Extract the [X, Y] coordinate from the center of the cell holding the provided text.  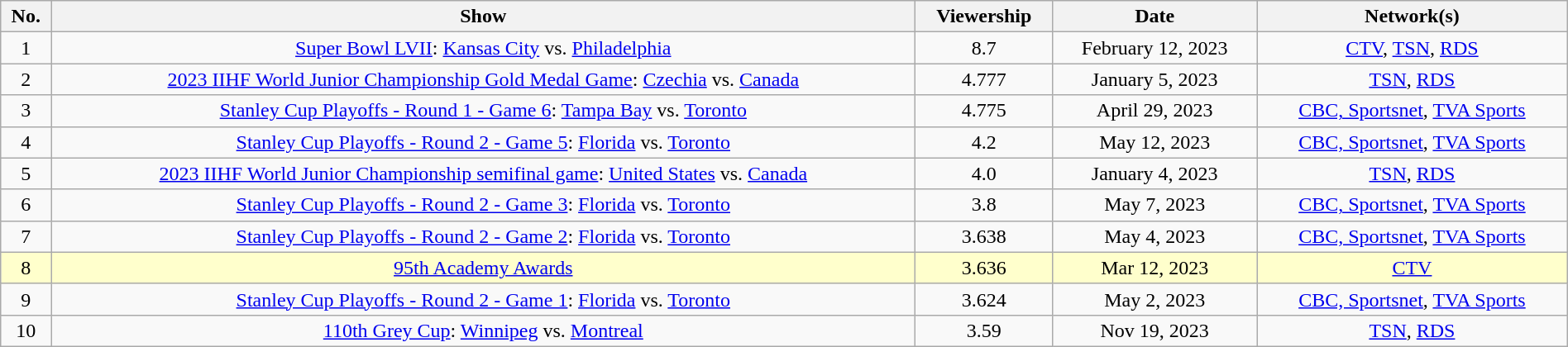
2 [26, 79]
Stanley Cup Playoffs - Round 2 - Game 2: Florida vs. Toronto [483, 236]
April 29, 2023 [1154, 111]
3.8 [984, 205]
May 7, 2023 [1154, 205]
110th Grey Cup: Winnipeg vs. Montreal [483, 330]
Nov 19, 2023 [1154, 330]
6 [26, 205]
January 5, 2023 [1154, 79]
Stanley Cup Playoffs - Round 1 - Game 6: Tampa Bay vs. Toronto [483, 111]
Stanley Cup Playoffs - Round 2 - Game 1: Florida vs. Toronto [483, 299]
3.59 [984, 330]
Show [483, 17]
May 4, 2023 [1154, 236]
May 2, 2023 [1154, 299]
CTV [1413, 268]
7 [26, 236]
5 [26, 173]
10 [26, 330]
95th Academy Awards [483, 268]
Stanley Cup Playoffs - Round 2 - Game 3: Florida vs. Toronto [483, 205]
9 [26, 299]
Mar 12, 2023 [1154, 268]
Date [1154, 17]
4.2 [984, 142]
Super Bowl LVII: Kansas City vs. Philadelphia [483, 48]
3 [26, 111]
Stanley Cup Playoffs - Round 2 - Game 5: Florida vs. Toronto [483, 142]
3.638 [984, 236]
3.636 [984, 268]
8.7 [984, 48]
CTV, TSN, RDS [1413, 48]
Viewership [984, 17]
4.777 [984, 79]
4 [26, 142]
1 [26, 48]
8 [26, 268]
4.0 [984, 173]
Network(s) [1413, 17]
January 4, 2023 [1154, 173]
May 12, 2023 [1154, 142]
2023 IIHF World Junior Championship semifinal game: United States vs. Canada [483, 173]
3.624 [984, 299]
4.775 [984, 111]
2023 IIHF World Junior Championship Gold Medal Game: Czechia vs. Canada [483, 79]
February 12, 2023 [1154, 48]
No. [26, 17]
